From the cell containing the given text, extract its center point as [x, y] coordinate. 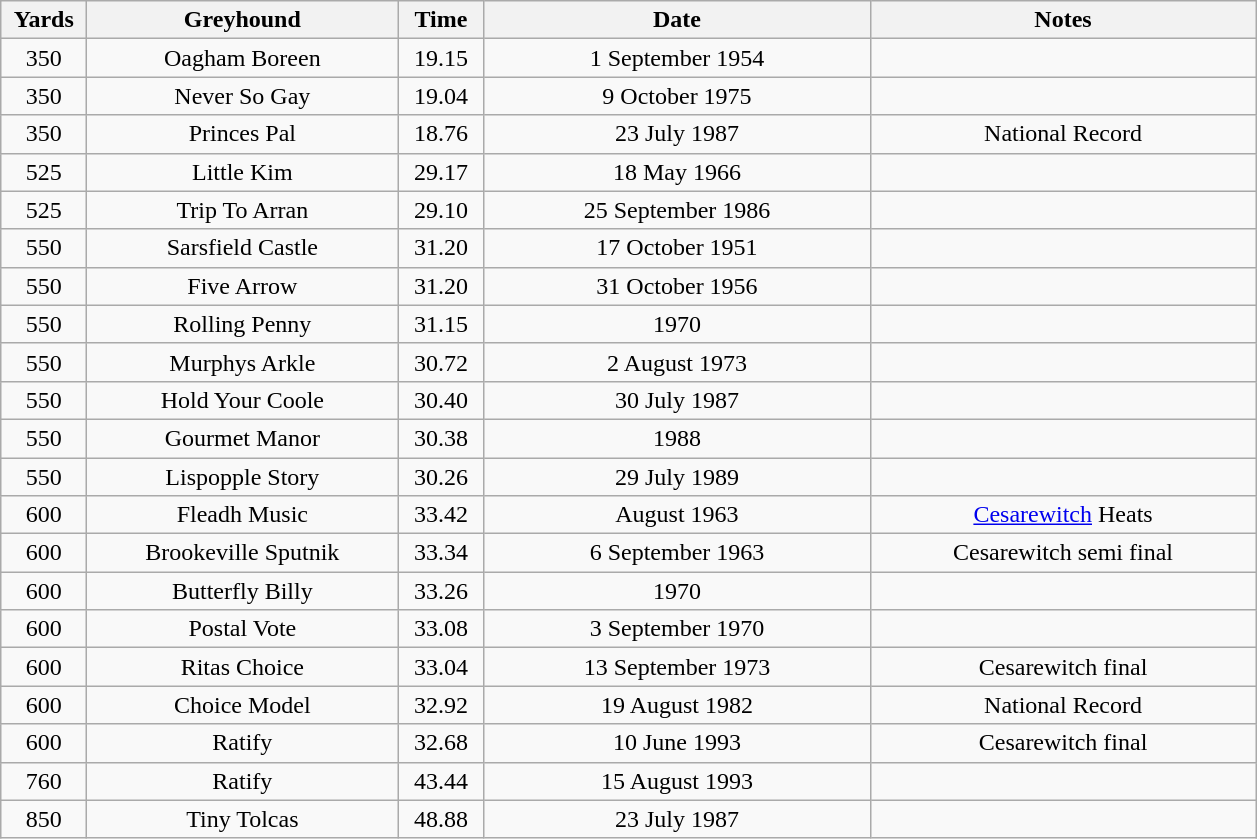
32.68 [441, 743]
Trip To Arran [242, 210]
30.26 [441, 477]
43.44 [441, 781]
33.26 [441, 591]
August 1963 [677, 515]
Oagham Boreen [242, 58]
30 July 1987 [677, 400]
29.17 [441, 172]
Date [677, 20]
Yards [44, 20]
13 September 1973 [677, 667]
Hold Your Coole [242, 400]
30.40 [441, 400]
18.76 [441, 134]
Lispopple Story [242, 477]
Ritas Choice [242, 667]
760 [44, 781]
6 September 1963 [677, 553]
32.92 [441, 705]
850 [44, 819]
Little Kim [242, 172]
48.88 [441, 819]
Gourmet Manor [242, 438]
Tiny Tolcas [242, 819]
30.38 [441, 438]
Rolling Penny [242, 324]
31.15 [441, 324]
15 August 1993 [677, 781]
29 July 1989 [677, 477]
33.04 [441, 667]
Cesarewitch Heats [1063, 515]
Cesarewitch semi final [1063, 553]
2 August 1973 [677, 362]
1 September 1954 [677, 58]
1988 [677, 438]
Choice Model [242, 705]
Time [441, 20]
33.08 [441, 629]
29.10 [441, 210]
25 September 1986 [677, 210]
Murphys Arkle [242, 362]
Postal Vote [242, 629]
30.72 [441, 362]
Notes [1063, 20]
Never So Gay [242, 96]
31 October 1956 [677, 286]
33.42 [441, 515]
Princes Pal [242, 134]
Butterfly Billy [242, 591]
19.04 [441, 96]
Brookeville Sputnik [242, 553]
Sarsfield Castle [242, 248]
18 May 1966 [677, 172]
10 June 1993 [677, 743]
Five Arrow [242, 286]
19.15 [441, 58]
9 October 1975 [677, 96]
Fleadh Music [242, 515]
33.34 [441, 553]
17 October 1951 [677, 248]
19 August 1982 [677, 705]
3 September 1970 [677, 629]
Greyhound [242, 20]
